Scan for the cell matching the given text and deliver its (X, Y) coordinate at center. 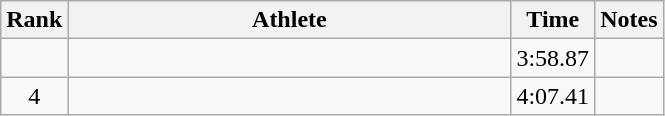
4 (34, 96)
4:07.41 (553, 96)
Notes (629, 20)
3:58.87 (553, 58)
Time (553, 20)
Rank (34, 20)
Athlete (290, 20)
